Capture the cell that displays the provided text and extract its (X, Y) central coordinate. 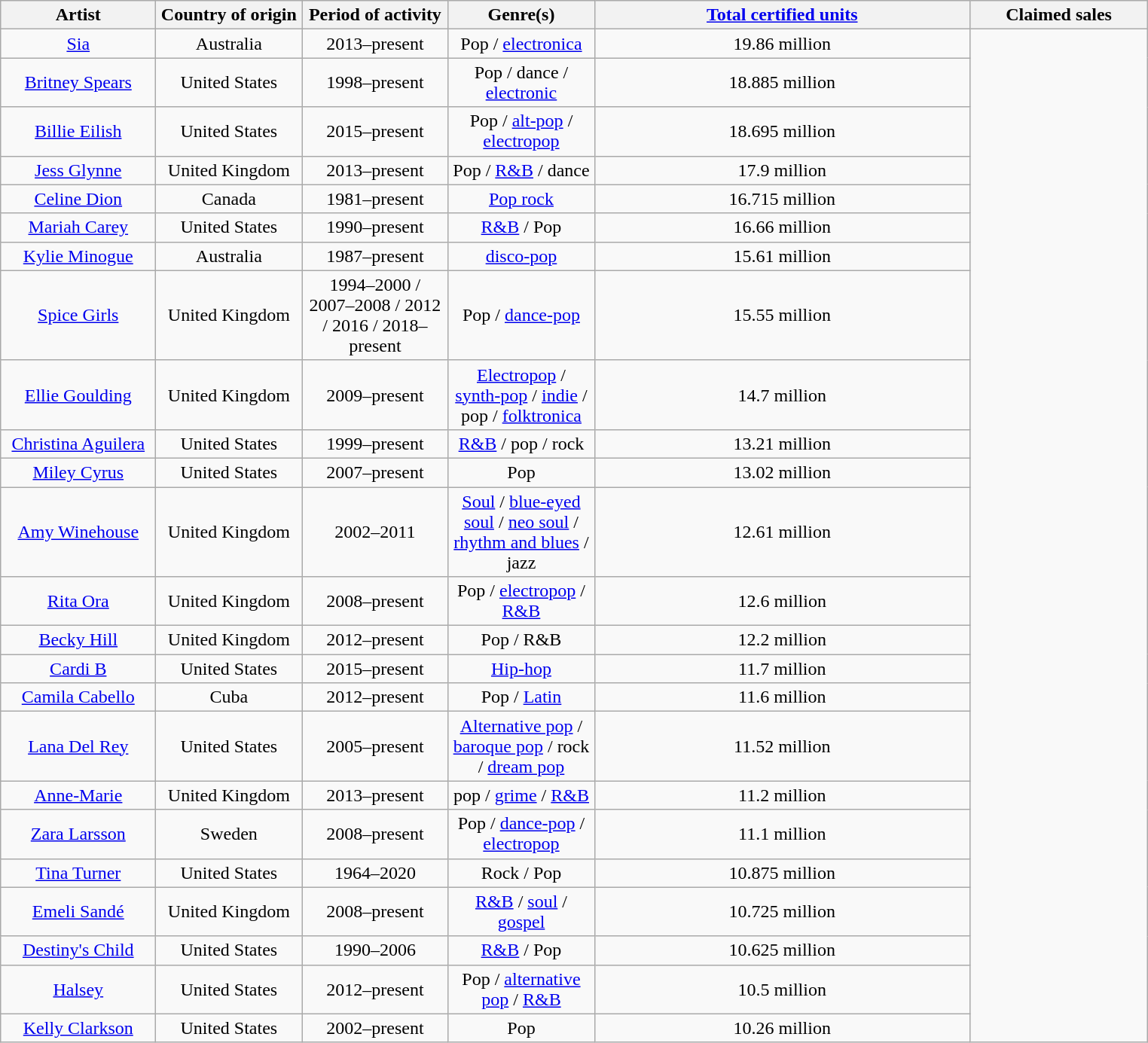
11.2 million (782, 795)
Pop / electronica (521, 44)
Rita Ora (78, 601)
Kelly Clarkson (78, 1028)
Mariah Carey (78, 227)
Genre(s) (521, 15)
1964–2020 (375, 873)
16.66 million (782, 227)
2002–2011 (375, 532)
Kylie Minogue (78, 256)
17.9 million (782, 170)
Pop / R&B (521, 640)
10.625 million (782, 950)
Country of origin (229, 15)
Pop / R&B / dance (521, 170)
Tina Turner (78, 873)
19.86 million (782, 44)
10.26 million (782, 1028)
disco-pop (521, 256)
Becky Hill (78, 640)
Christina Aguilera (78, 444)
Canada (229, 199)
Emeli Sandé (78, 911)
Total certified units (782, 15)
12.61 million (782, 532)
1987–present (375, 256)
Hip-hop (521, 669)
13.02 million (782, 472)
15.61 million (782, 256)
Pop / dance / electronic (521, 83)
Anne-Marie (78, 795)
1998–present (375, 83)
Soul / blue-eyed soul / neo soul / rhythm and blues / jazz (521, 532)
Camila Cabello (78, 697)
Artist (78, 15)
1999–present (375, 444)
Pop / Latin (521, 697)
Britney Spears (78, 83)
Ellie Goulding (78, 395)
Cardi B (78, 669)
13.21 million (782, 444)
2009–present (375, 395)
2002–present (375, 1028)
11.7 million (782, 669)
Pop / alt-pop / electropop (521, 131)
pop / grime / R&B (521, 795)
1994–2000 / 2007–2008 / 2012 / 2016 / 2018–present (375, 315)
Alternative pop / baroque pop / rock / dream pop (521, 746)
Zara Larsson (78, 834)
Pop / dance-pop (521, 315)
Halsey (78, 990)
16.715 million (782, 199)
10.725 million (782, 911)
Jess Glynne (78, 170)
10.5 million (782, 990)
11.6 million (782, 697)
18.885 million (782, 83)
2007–present (375, 472)
Celine Dion (78, 199)
Electropop / synth-pop / indie / pop / folktronica (521, 395)
18.695 million (782, 131)
1990–present (375, 227)
11.1 million (782, 834)
Cuba (229, 697)
Destiny's Child (78, 950)
1990–2006 (375, 950)
1981–present (375, 199)
14.7 million (782, 395)
Amy Winehouse (78, 532)
12.2 million (782, 640)
Billie Eilish (78, 131)
Period of activity (375, 15)
Lana Del Rey (78, 746)
Pop rock (521, 199)
Miley Cyrus (78, 472)
15.55 million (782, 315)
Pop / alternative pop / R&B (521, 990)
10.875 million (782, 873)
Pop / electropop / R&B (521, 601)
2005–present (375, 746)
Claimed sales (1059, 15)
11.52 million (782, 746)
Sia (78, 44)
R&B / soul / gospel (521, 911)
Rock / Pop (521, 873)
12.6 million (782, 601)
Spice Girls (78, 315)
R&B / pop / rock (521, 444)
Sweden (229, 834)
Pop / dance-pop / electropop (521, 834)
